Extract the [X, Y] coordinate from the center of the cell holding the provided text.  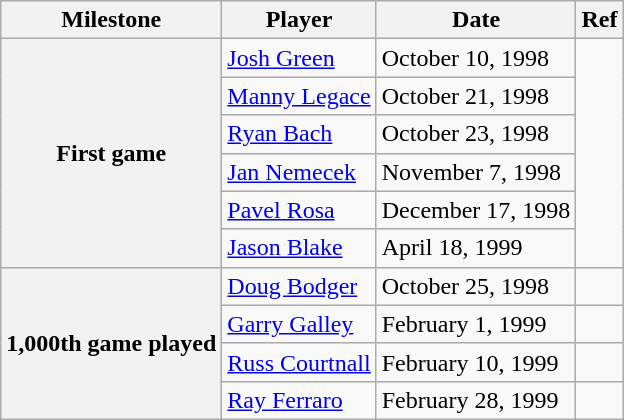
Josh Green [299, 58]
Pavel Rosa [299, 210]
October 23, 1998 [476, 134]
First game [112, 153]
October 21, 1998 [476, 96]
February 28, 1999 [476, 400]
October 25, 1998 [476, 286]
Jason Blake [299, 248]
Jan Nemecek [299, 172]
February 10, 1999 [476, 362]
November 7, 1998 [476, 172]
Russ Courtnall [299, 362]
February 1, 1999 [476, 324]
Date [476, 20]
Garry Galley [299, 324]
Doug Bodger [299, 286]
Ref [600, 20]
Ryan Bach [299, 134]
Milestone [112, 20]
Manny Legace [299, 96]
1,000th game played [112, 343]
Ray Ferraro [299, 400]
Player [299, 20]
April 18, 1999 [476, 248]
October 10, 1998 [476, 58]
December 17, 1998 [476, 210]
